Capture the cell that displays the provided text and extract its [x, y] central coordinate. 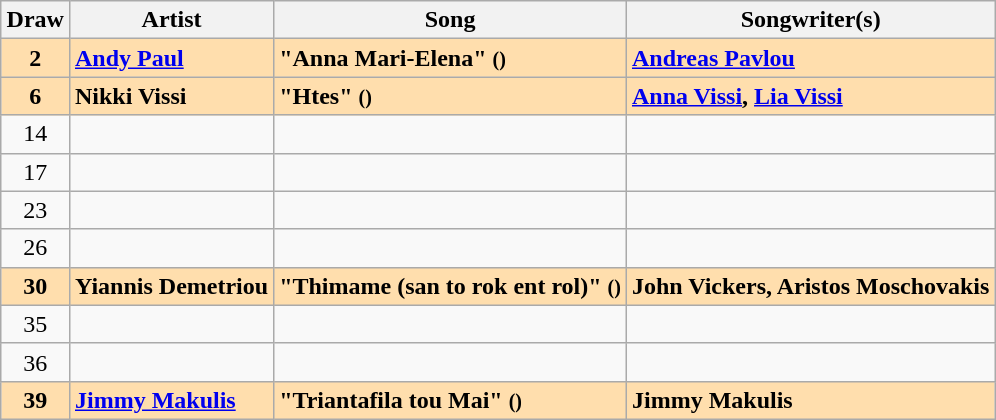
35 [35, 324]
Yiannis Demetriou [171, 286]
"Htes" () [450, 96]
"Anna Mari-Elena" () [450, 58]
Song [450, 20]
30 [35, 286]
39 [35, 400]
2 [35, 58]
Artist [171, 20]
Songwriter(s) [810, 20]
17 [35, 172]
"Triantafila tou Mai" () [450, 400]
26 [35, 248]
"Thimame (san to rok ent rol)" () [450, 286]
36 [35, 362]
Anna Vissi, Lia Vissi [810, 96]
Andy Paul [171, 58]
6 [35, 96]
Draw [35, 20]
Nikki Vissi [171, 96]
14 [35, 134]
23 [35, 210]
John Vickers, Aristos Moschovakis [810, 286]
Andreas Pavlou [810, 58]
